Scan for the cell matching the given text and deliver its (x, y) coordinate at center. 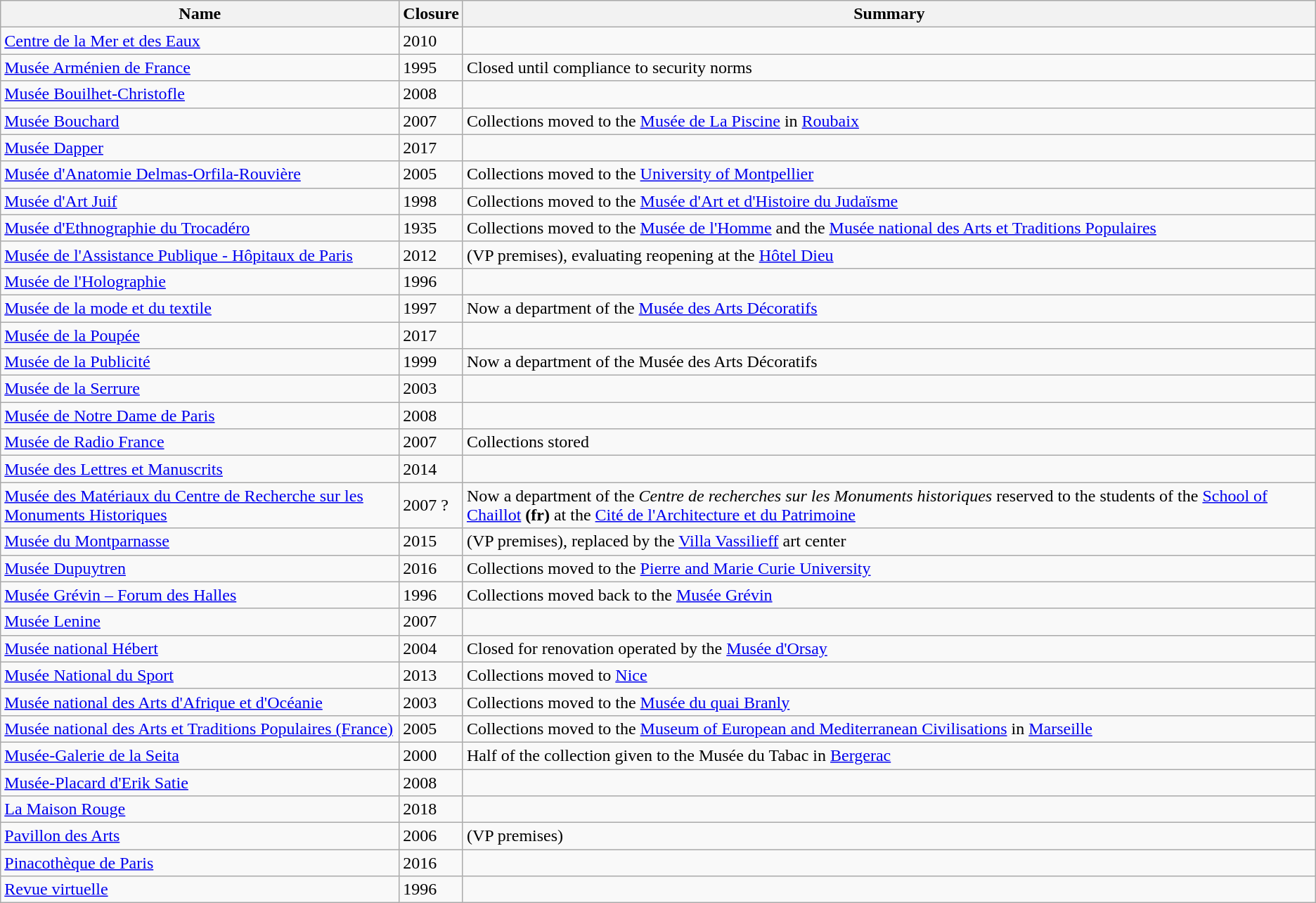
2006 (432, 836)
Musée de la Publicité (200, 362)
1997 (432, 308)
1995 (432, 68)
Musée Lenine (200, 622)
1935 (432, 228)
1999 (432, 362)
2014 (432, 469)
Collections moved to the Pierre and Marie Curie University (889, 568)
Musée Grévin – Forum des Halles (200, 595)
Collections stored (889, 442)
Centre de la Mer et des Eaux (200, 41)
Musée de Radio France (200, 442)
(VP premises) (889, 836)
Closed until compliance to security norms (889, 68)
La Maison Rouge (200, 809)
Musée de Notre Dame de Paris (200, 416)
Collections moved to the Musée d'Art et d'Histoire du Judaïsme (889, 201)
Pavillon des Arts (200, 836)
Musée de la Poupée (200, 335)
Musée Dupuytren (200, 568)
Musée National du Sport (200, 675)
2015 (432, 542)
(VP premises), replaced by the Villa Vassilieff art center (889, 542)
Half of the collection given to the Musée du Tabac in Bergerac (889, 755)
Name (200, 14)
(VP premises), evaluating reopening at the Hôtel Dieu (889, 255)
2004 (432, 648)
2007 ? (432, 505)
Musée Bouilhet-Christofle (200, 94)
Musée d'Art Juif (200, 201)
2018 (432, 809)
Musée de la mode et du textile (200, 308)
Musée d'Ethnographie du Trocadéro (200, 228)
Musée national des Arts et Traditions Populaires (France) (200, 729)
Musée national des Arts d'Afrique et d'Océanie (200, 702)
Musée Dapper (200, 148)
Collections moved to the Musée de l'Homme and the Musée national des Arts et Traditions Populaires (889, 228)
Musée Bouchard (200, 121)
Musée de la Serrure (200, 389)
Musée des Matériaux du Centre de Recherche sur les Monuments Historiques (200, 505)
Musée-Galerie de la Seita (200, 755)
Musée de l'Holographie (200, 281)
2000 (432, 755)
Revue virtuelle (200, 890)
Collections moved to the Musée de La Piscine in Roubaix (889, 121)
Musée Arménien de France (200, 68)
Collections moved to Nice (889, 675)
2012 (432, 255)
Collections moved to the Musée du quai Branly (889, 702)
Musée national Hébert (200, 648)
Pinacothèque de Paris (200, 863)
Musée-Placard d'Erik Satie (200, 783)
2013 (432, 675)
1998 (432, 201)
Musée de l'Assistance Publique - Hôpitaux de Paris (200, 255)
Collections moved to the Museum of European and Mediterranean Civilisations in Marseille (889, 729)
2010 (432, 41)
Summary (889, 14)
Musée d'Anatomie Delmas-Orfila-Rouvière (200, 174)
Musée du Montparnasse (200, 542)
Closure (432, 14)
Collections moved to the University of Montpellier (889, 174)
Collections moved back to the Musée Grévin (889, 595)
Closed for renovation operated by the Musée d'Orsay (889, 648)
Musée des Lettres et Manuscrits (200, 469)
